From the cell containing the given text, extract its center point as (x, y) coordinate. 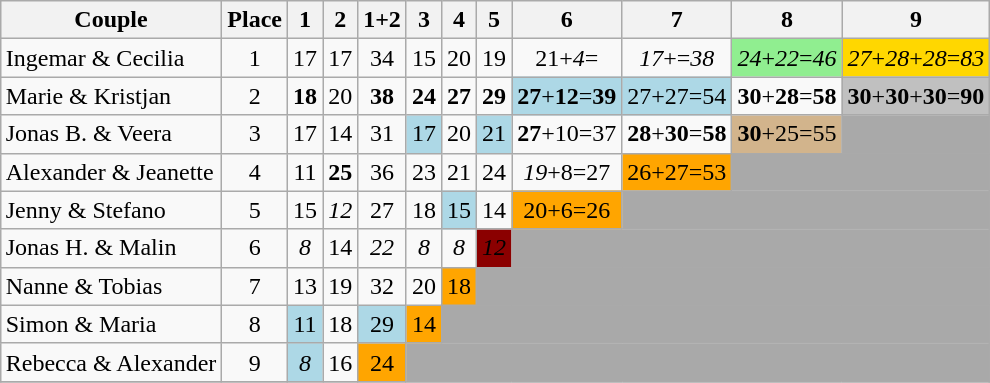
27+10=37 (567, 134)
30+25=55 (787, 134)
34 (382, 58)
13 (306, 286)
Marie & Kristjan (111, 96)
Alexander & Jeanette (111, 172)
27+28+28=83 (916, 58)
24+22=46 (787, 58)
Ingemar & Cecilia (111, 58)
30+30+30=90 (916, 96)
27+12=39 (567, 96)
16 (340, 362)
25 (340, 172)
22 (382, 248)
36 (382, 172)
38 (382, 96)
21+4= (567, 58)
Rebecca & Alexander (111, 362)
Couple (111, 20)
Nanne & Tobias (111, 286)
Jenny & Stefano (111, 210)
30+28=58 (787, 96)
19+8=27 (567, 172)
27+27=54 (677, 96)
1+2 (382, 20)
23 (424, 172)
Jonas H. & Malin (111, 248)
31 (382, 134)
Simon & Maria (111, 324)
Place (255, 20)
28+30=58 (677, 134)
17+=38 (677, 58)
Jonas B. & Veera (111, 134)
32 (382, 286)
20+6=26 (567, 210)
26+27=53 (677, 172)
